Identify which cell holds the provided text, then report its [X, Y] central coordinate. 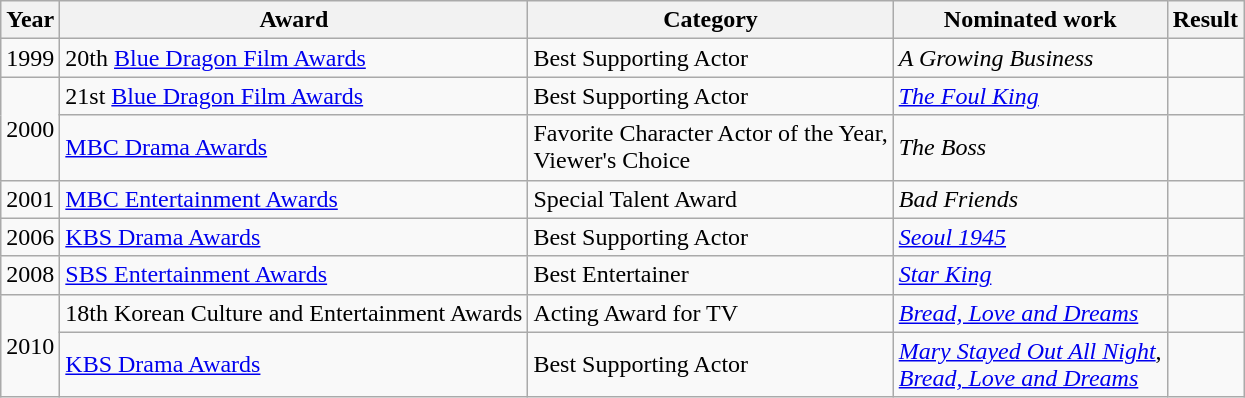
2010 [30, 346]
MBC Drama Awards [294, 148]
SBS Entertainment Awards [294, 275]
A Growing Business [1030, 58]
Acting Award for TV [710, 313]
Mary Stayed Out All Night, Bread, Love and Dreams [1030, 364]
The Foul King [1030, 96]
1999 [30, 58]
Category [710, 20]
Seoul 1945 [1030, 237]
Year [30, 20]
MBC Entertainment Awards [294, 199]
The Boss [1030, 148]
Bad Friends [1030, 199]
2006 [30, 237]
Nominated work [1030, 20]
2008 [30, 275]
Special Talent Award [710, 199]
Award [294, 20]
18th Korean Culture and Entertainment Awards [294, 313]
Favorite Character Actor of the Year, Viewer's Choice [710, 148]
2000 [30, 128]
Star King [1030, 275]
Bread, Love and Dreams [1030, 313]
2001 [30, 199]
Best Entertainer [710, 275]
20th Blue Dragon Film Awards [294, 58]
Result [1205, 20]
21st Blue Dragon Film Awards [294, 96]
